Detect which cell encompasses the target text, then output its [X, Y] center coordinate. 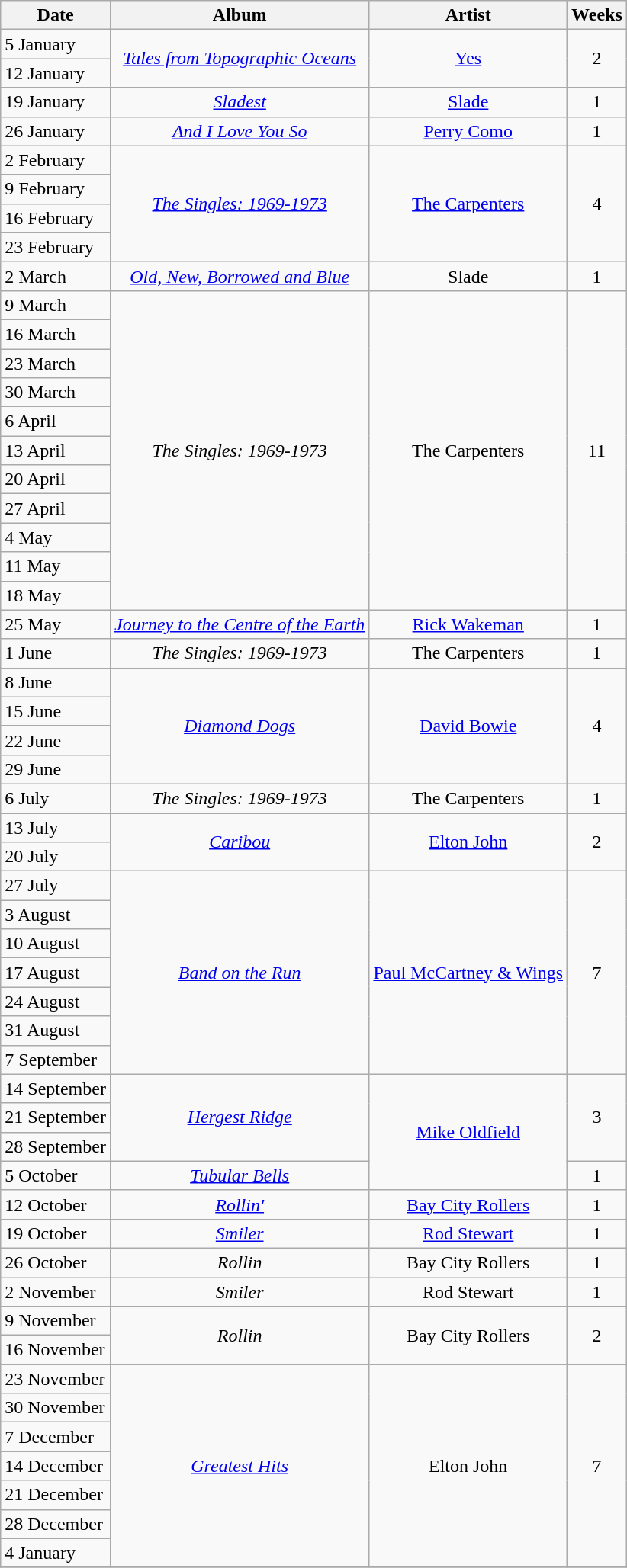
10 August [56, 944]
Date [56, 15]
4 January [56, 1553]
12 January [56, 73]
14 September [56, 1089]
23 February [56, 247]
9 November [56, 1321]
Mike Oldfield [468, 1132]
Paul McCartney & Wings [468, 973]
Hergest Ridge [240, 1117]
20 April [56, 479]
21 December [56, 1495]
21 September [56, 1117]
20 July [56, 857]
8 June [56, 682]
17 August [56, 973]
6 July [56, 798]
26 January [56, 131]
27 July [56, 886]
2 March [56, 276]
24 August [56, 1002]
Tubular Bells [240, 1175]
Tales from Topographic Oceans [240, 59]
12 October [56, 1204]
23 March [56, 364]
26 October [56, 1262]
11 May [56, 566]
Album [240, 15]
2 February [56, 160]
3 August [56, 915]
Band on the Run [240, 973]
19 October [56, 1233]
25 May [56, 624]
Yes [468, 59]
28 December [56, 1524]
2 November [56, 1292]
Perry Como [468, 131]
14 December [56, 1466]
5 January [56, 44]
Sladest [240, 102]
Old, New, Borrowed and Blue [240, 276]
23 November [56, 1379]
16 March [56, 334]
Journey to the Centre of the Earth [240, 624]
13 April [56, 451]
11 [597, 450]
16 November [56, 1350]
7 September [56, 1060]
Diamond Dogs [240, 726]
9 March [56, 305]
And I Love You So [240, 131]
Greatest Hits [240, 1466]
18 May [56, 595]
27 April [56, 508]
15 June [56, 711]
David Bowie [468, 726]
9 February [56, 189]
6 April [56, 422]
7 December [56, 1437]
1 June [56, 653]
16 February [56, 218]
30 March [56, 393]
30 November [56, 1408]
22 June [56, 740]
13 July [56, 827]
Rollin' [240, 1204]
Rick Wakeman [468, 624]
4 May [56, 537]
29 June [56, 769]
5 October [56, 1175]
Weeks [597, 15]
19 January [56, 102]
3 [597, 1117]
31 August [56, 1031]
Caribou [240, 842]
28 September [56, 1146]
Artist [468, 15]
